Find where the given text appears and provide that cell's center as (x, y) coordinate. 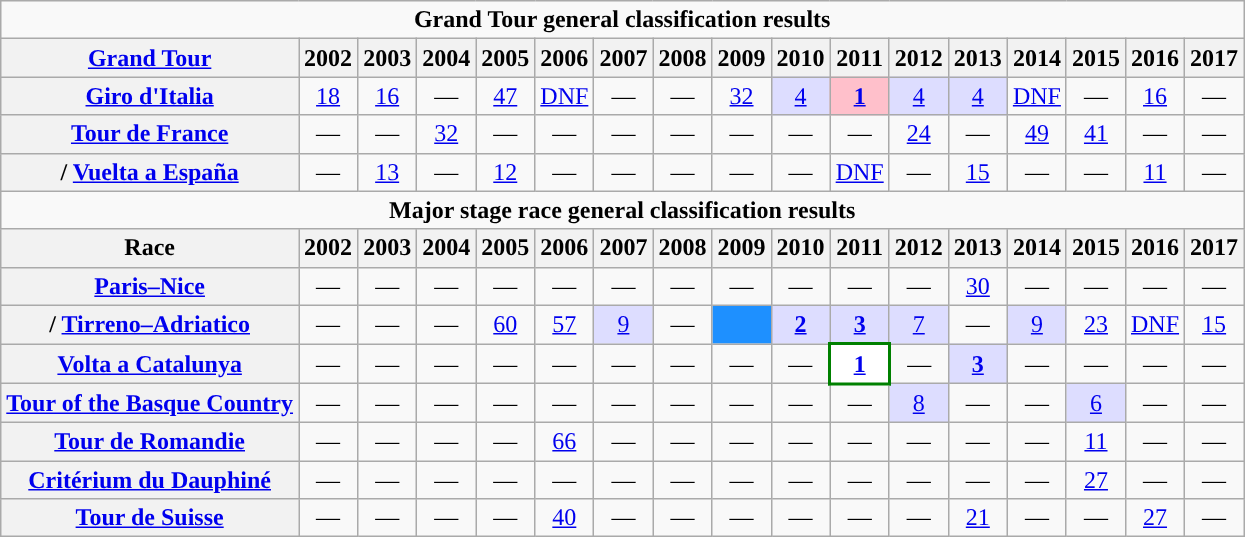
41 (1096, 134)
Volta a Catalunya (150, 364)
Grand Tour general classification results (622, 20)
Tour de France (150, 134)
Race (150, 248)
Tour de Romandie (150, 441)
7 (918, 324)
Tour de Suisse (150, 518)
66 (564, 441)
21 (978, 518)
24 (918, 134)
Tour of the Basque Country (150, 404)
Paris–Nice (150, 286)
18 (328, 96)
8 (918, 404)
6 (1096, 404)
60 (506, 324)
Giro d'Italia (150, 96)
2 (800, 324)
40 (564, 518)
Grand Tour (150, 58)
30 (978, 286)
12 (506, 172)
47 (506, 96)
57 (564, 324)
/ Vuelta a España (150, 172)
/ Tirreno–Adriatico (150, 324)
13 (388, 172)
49 (1036, 134)
23 (1096, 324)
Critérium du Dauphiné (150, 479)
Major stage race general classification results (622, 210)
